Locate the cell with the specified text and output its (X, Y) center coordinate. 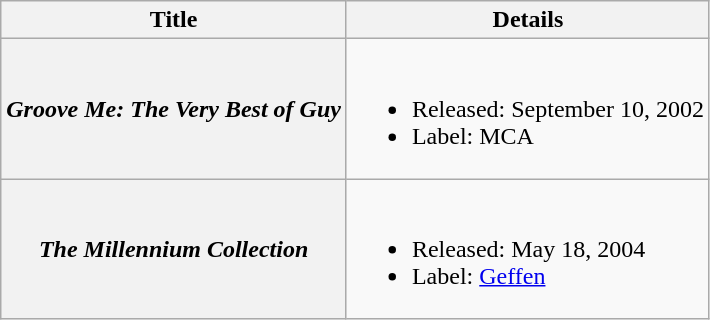
The Millennium Collection (174, 249)
Details (528, 20)
Released: May 18, 2004Label: Geffen (528, 249)
Released: September 10, 2002Label: MCA (528, 109)
Title (174, 20)
Groove Me: The Very Best of Guy (174, 109)
